Pinpoint the cell where the given text exists, returning its [x, y] midpoint coordinate. 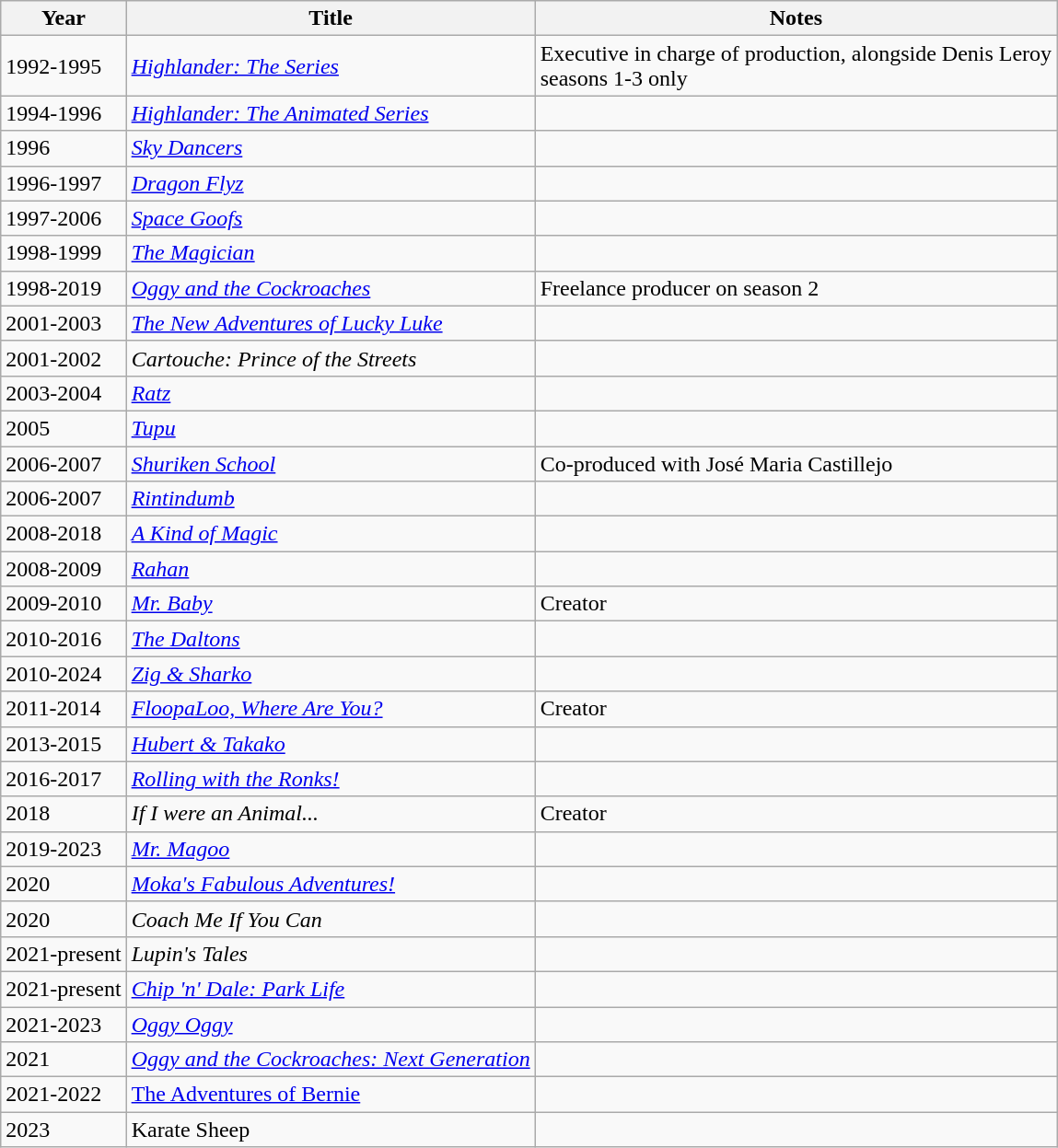
2010-2024 [64, 674]
Dragon Flyz [331, 183]
The Adventures of Bernie [331, 1095]
Co-produced with José Maria Castillejo [796, 463]
2003-2004 [64, 393]
Mr. Magoo [331, 849]
Hubert & Takako [331, 744]
The Daltons [331, 639]
The Magician [331, 253]
2016-2017 [64, 779]
2011-2014 [64, 709]
2008-2009 [64, 569]
2005 [64, 428]
Oggy and the Cockroaches [331, 288]
2023 [64, 1130]
2013-2015 [64, 744]
Year [64, 18]
Oggy Oggy [331, 1025]
2009-2010 [64, 604]
Ratz [331, 393]
The New Adventures of Lucky Luke [331, 323]
Highlander: The Series [331, 66]
If I were an Animal... [331, 814]
Chip 'n' Dale: Park Life [331, 989]
2021-2022 [64, 1095]
Notes [796, 18]
2018 [64, 814]
Space Goofs [331, 218]
Moka's Fabulous Adventures! [331, 884]
Rintindumb [331, 499]
Freelance producer on season 2 [796, 288]
FloopaLoo, Where Are You? [331, 709]
1998-1999 [64, 253]
2019-2023 [64, 849]
1998-2019 [64, 288]
1997-2006 [64, 218]
Rolling with the Ronks! [331, 779]
A Kind of Magic [331, 534]
Title [331, 18]
Zig & Sharko [331, 674]
2008-2018 [64, 534]
2001-2003 [64, 323]
Highlander: The Animated Series [331, 113]
Oggy and the Cockroaches: Next Generation [331, 1060]
1996-1997 [64, 183]
Sky Dancers [331, 148]
1996 [64, 148]
Karate Sheep [331, 1130]
Executive in charge of production, alongside Denis Leroyseasons 1-3 only [796, 66]
1992-1995 [64, 66]
2021 [64, 1060]
Tupu [331, 428]
2021-2023 [64, 1025]
Mr. Baby [331, 604]
1994-1996 [64, 113]
Lupin's Tales [331, 954]
Rahan [331, 569]
2001-2002 [64, 358]
2010-2016 [64, 639]
Coach Me If You Can [331, 919]
Shuriken School [331, 463]
Cartouche: Prince of the Streets [331, 358]
